For the text-containing cell, return its midpoint in (X, Y) coordinate format. 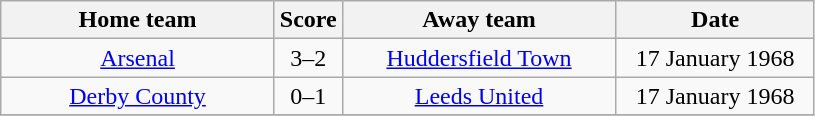
Away team (479, 20)
0–1 (308, 96)
Date (716, 20)
Arsenal (138, 58)
Leeds United (479, 96)
Home team (138, 20)
Huddersfield Town (479, 58)
Derby County (138, 96)
3–2 (308, 58)
Score (308, 20)
